Locate the cell with the specified text and output its (x, y) center coordinate. 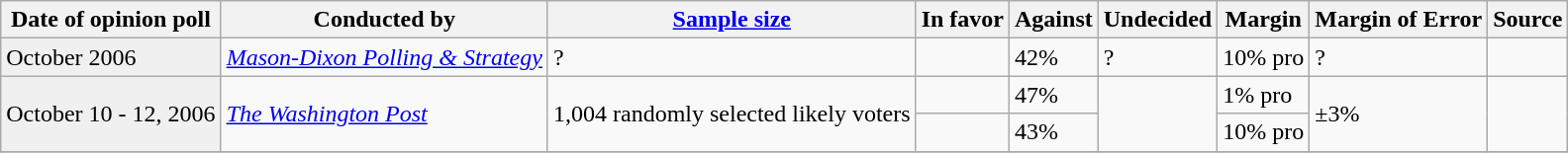
Undecided (1157, 20)
Sample size (732, 20)
Conducted by (384, 20)
±3% (1399, 114)
Margin of Error (1399, 20)
October 2006 (111, 57)
October 10 - 12, 2006 (111, 114)
43% (1054, 132)
1,004 randomly selected likely voters (732, 114)
The Washington Post (384, 114)
42% (1054, 57)
Source (1528, 20)
Mason-Dixon Polling & Strategy (384, 57)
47% (1054, 95)
In favor (962, 20)
Margin (1263, 20)
1% pro (1263, 95)
Date of opinion poll (111, 20)
Against (1054, 20)
